Find where the given text appears and provide that cell's center as (x, y) coordinate. 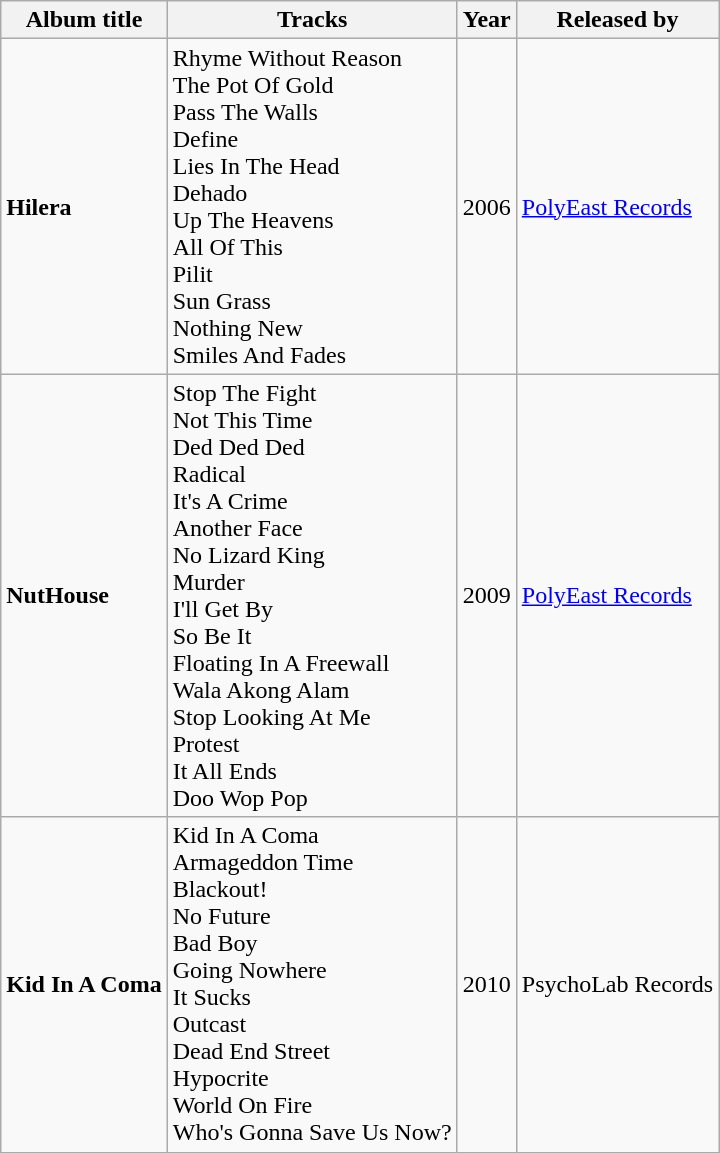
2006 (486, 206)
2009 (486, 596)
2010 (486, 984)
Tracks (312, 20)
NutHouse (84, 596)
PsychoLab Records (617, 984)
Year (486, 20)
Released by (617, 20)
Album title (84, 20)
Kid In A Coma (84, 984)
Hilera (84, 206)
